For the text-containing cell, return its midpoint in [x, y] coordinate format. 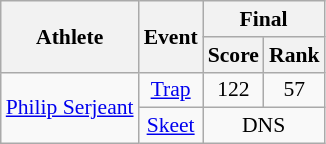
DNS [264, 126]
Final [264, 19]
Score [234, 55]
122 [234, 90]
57 [294, 90]
Rank [294, 55]
Event [171, 36]
Athlete [70, 36]
Trap [171, 90]
Philip Serjeant [70, 108]
Skeet [171, 126]
